Scan for the cell matching the given text and deliver its (X, Y) coordinate at center. 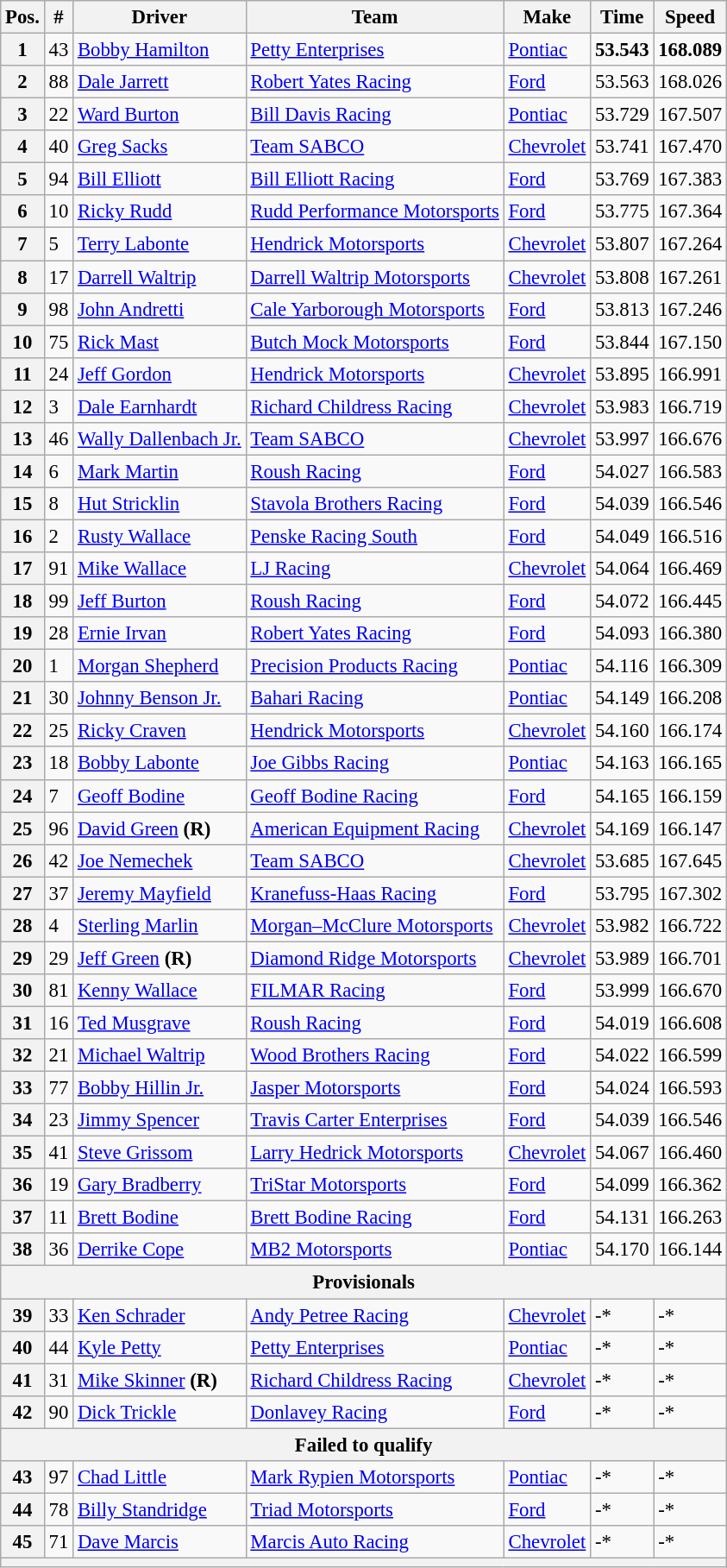
Ricky Craven (160, 731)
166.445 (690, 601)
14 (22, 471)
Wood Brothers Racing (374, 1055)
166.263 (690, 1218)
166.147 (690, 828)
Jeff Green (R) (160, 958)
166.460 (690, 1153)
Bobby Hamilton (160, 50)
54.064 (623, 569)
Andy Petree Racing (374, 1315)
53.685 (623, 860)
Sterling Marlin (160, 926)
53.543 (623, 50)
Travis Carter Enterprises (374, 1120)
Geoff Bodine (160, 796)
Billy Standridge (160, 1509)
15 (22, 504)
166.362 (690, 1185)
Dale Jarrett (160, 82)
97 (59, 1477)
Rusty Wallace (160, 536)
Bobby Labonte (160, 764)
167.507 (690, 115)
Morgan Shepherd (160, 666)
166.516 (690, 536)
45 (22, 1542)
96 (59, 828)
Bill Davis Racing (374, 115)
167.246 (690, 309)
38 (22, 1250)
Mark Rypien Motorsports (374, 1477)
166.593 (690, 1088)
53.989 (623, 958)
54.022 (623, 1055)
53.813 (623, 309)
168.026 (690, 82)
166.676 (690, 439)
Wally Dallenbach Jr. (160, 439)
166.469 (690, 569)
53.729 (623, 115)
Ted Musgrave (160, 1023)
Make (547, 17)
Bill Elliott Racing (374, 179)
Rick Mast (160, 342)
53.999 (623, 991)
88 (59, 82)
166.701 (690, 958)
53.775 (623, 211)
LJ Racing (374, 569)
Hut Stricklin (160, 504)
54.170 (623, 1250)
53.807 (623, 244)
53.741 (623, 147)
166.159 (690, 796)
54.099 (623, 1185)
Speed (690, 17)
166.599 (690, 1055)
99 (59, 601)
54.149 (623, 698)
Kyle Petty (160, 1347)
Bobby Hillin Jr. (160, 1088)
46 (59, 439)
32 (22, 1055)
166.719 (690, 406)
54.072 (623, 601)
166.991 (690, 374)
13 (22, 439)
54.093 (623, 633)
53.982 (623, 926)
Dale Earnhardt (160, 406)
91 (59, 569)
Time (623, 17)
Dave Marcis (160, 1542)
81 (59, 991)
166.583 (690, 471)
Bahari Racing (374, 698)
MB2 Motorsports (374, 1250)
166.165 (690, 764)
54.024 (623, 1088)
167.470 (690, 147)
Larry Hedrick Motorsports (374, 1153)
71 (59, 1542)
94 (59, 179)
Jeremy Mayfield (160, 893)
Darrell Waltrip (160, 277)
78 (59, 1509)
167.645 (690, 860)
53.983 (623, 406)
54.049 (623, 536)
Stavola Brothers Racing (374, 504)
Johnny Benson Jr. (160, 698)
Jasper Motorsports (374, 1088)
Mike Skinner (R) (160, 1380)
54.160 (623, 731)
Gary Bradberry (160, 1185)
FILMAR Racing (374, 991)
54.019 (623, 1023)
Joe Nemechek (160, 860)
27 (22, 893)
Kenny Wallace (160, 991)
Bill Elliott (160, 179)
53.895 (623, 374)
54.131 (623, 1218)
Brett Bodine Racing (374, 1218)
39 (22, 1315)
Mike Wallace (160, 569)
Greg Sacks (160, 147)
34 (22, 1120)
Ricky Rudd (160, 211)
Steve Grissom (160, 1153)
Team (374, 17)
166.174 (690, 731)
Mark Martin (160, 471)
Brett Bodine (160, 1218)
Precision Products Racing (374, 666)
98 (59, 309)
John Andretti (160, 309)
54.116 (623, 666)
166.670 (690, 991)
Diamond Ridge Motorsports (374, 958)
TriStar Motorsports (374, 1185)
54.163 (623, 764)
Pos. (22, 17)
Jimmy Spencer (160, 1120)
167.364 (690, 211)
166.208 (690, 698)
166.608 (690, 1023)
53.769 (623, 179)
Ken Schrader (160, 1315)
Butch Mock Motorsports (374, 342)
Jeff Gordon (160, 374)
75 (59, 342)
Failed to qualify (364, 1445)
168.089 (690, 50)
Darrell Waltrip Motorsports (374, 277)
167.150 (690, 342)
54.165 (623, 796)
77 (59, 1088)
35 (22, 1153)
Ernie Irvan (160, 633)
Donlavey Racing (374, 1412)
90 (59, 1412)
53.563 (623, 82)
167.261 (690, 277)
167.302 (690, 893)
12 (22, 406)
Kranefuss-Haas Racing (374, 893)
Penske Racing South (374, 536)
Terry Labonte (160, 244)
David Green (R) (160, 828)
54.169 (623, 828)
167.383 (690, 179)
9 (22, 309)
54.027 (623, 471)
Driver (160, 17)
American Equipment Racing (374, 828)
Joe Gibbs Racing (374, 764)
166.309 (690, 666)
20 (22, 666)
Morgan–McClure Motorsports (374, 926)
Michael Waltrip (160, 1055)
Marcis Auto Racing (374, 1542)
166.380 (690, 633)
166.722 (690, 926)
Rudd Performance Motorsports (374, 211)
Jeff Burton (160, 601)
Cale Yarborough Motorsports (374, 309)
Ward Burton (160, 115)
Geoff Bodine Racing (374, 796)
53.844 (623, 342)
26 (22, 860)
53.808 (623, 277)
53.997 (623, 439)
Chad Little (160, 1477)
Dick Trickle (160, 1412)
54.067 (623, 1153)
# (59, 17)
167.264 (690, 244)
53.795 (623, 893)
166.144 (690, 1250)
Derrike Cope (160, 1250)
Triad Motorsports (374, 1509)
Provisionals (364, 1282)
